Locate the cell with the specified text and output its [x, y] center coordinate. 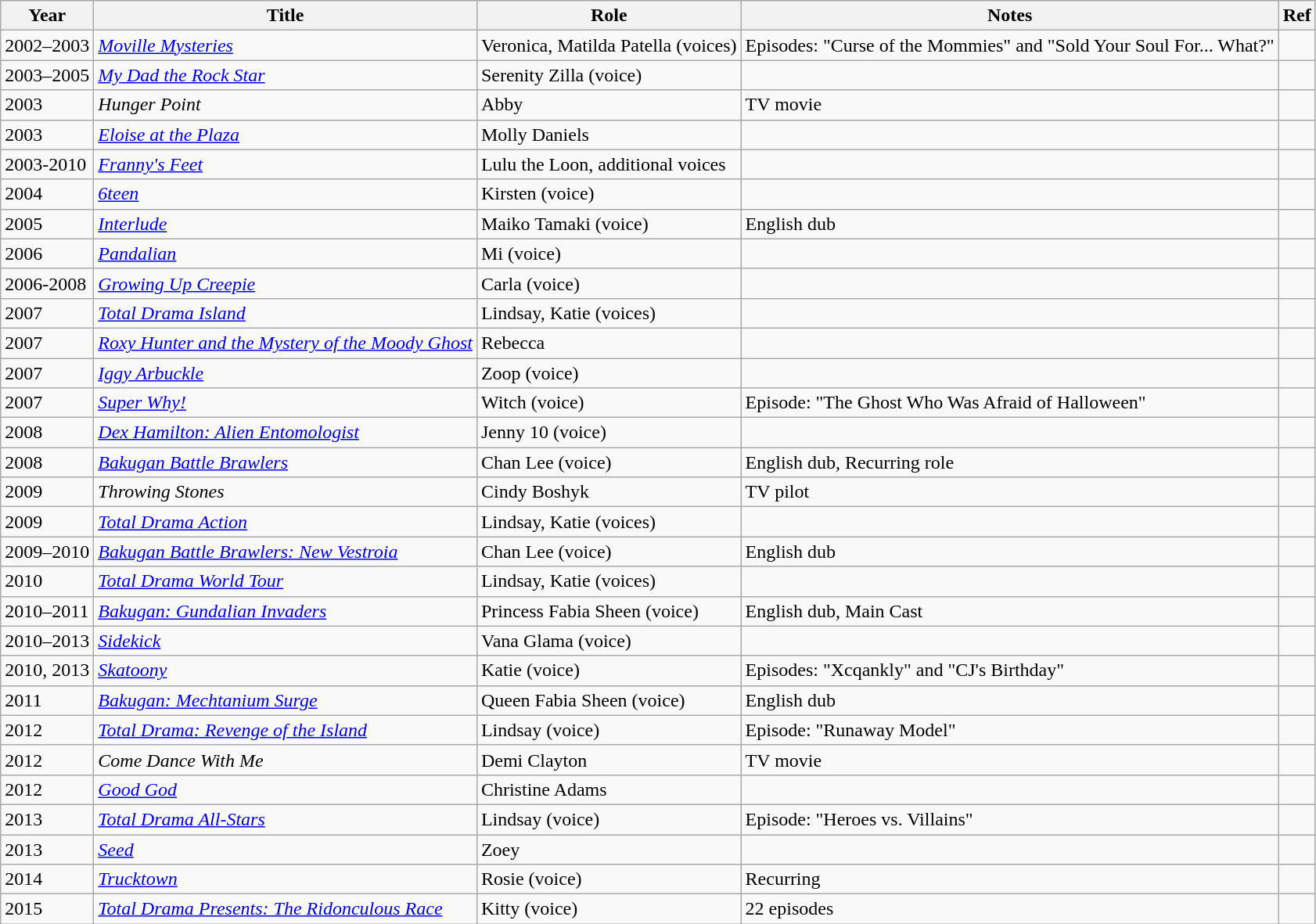
Throwing Stones [286, 492]
Role [609, 16]
Eloise at the Plaza [286, 135]
2006 [47, 253]
My Dad the Rock Star [286, 75]
2002–2003 [47, 45]
2010–2013 [47, 641]
Total Drama World Tour [286, 581]
Total Drama All-Stars [286, 819]
Trucktown [286, 879]
Recurring [1009, 879]
Rosie (voice) [609, 879]
Zoop (voice) [609, 373]
Pandalian [286, 253]
Super Why! [286, 403]
Bakugan Battle Brawlers: New Vestroia [286, 552]
22 episodes [1009, 909]
Vana Glama (voice) [609, 641]
Kirsten (voice) [609, 194]
2006-2008 [47, 283]
Princess Fabia Sheen (voice) [609, 611]
Maiko Tamaki (voice) [609, 224]
Total Drama: Revenge of the Island [286, 730]
Christine Adams [609, 789]
Veronica, Matilda Patella (voices) [609, 45]
2010, 2013 [47, 671]
Sidekick [286, 641]
Abby [609, 105]
Hunger Point [286, 105]
Total Drama Presents: The Ridonculous Race [286, 909]
2015 [47, 909]
2010 [47, 581]
2009–2010 [47, 552]
Year [47, 16]
Come Dance With Me [286, 760]
2010–2011 [47, 611]
Episodes: "Curse of the Mommies" and "Sold Your Soul For... What?" [1009, 45]
English dub, Recurring role [1009, 462]
Lulu the Loon, additional voices [609, 164]
Bakugan: Mechtanium Surge [286, 700]
Cindy Boshyk [609, 492]
Good God [286, 789]
Katie (voice) [609, 671]
Zoey [609, 849]
Total Drama Action [286, 522]
Demi Clayton [609, 760]
Seed [286, 849]
Witch (voice) [609, 403]
Episodes: "Xcqankly" and "CJ's Birthday" [1009, 671]
Carla (voice) [609, 283]
Iggy Arbuckle [286, 373]
2005 [47, 224]
2004 [47, 194]
Title [286, 16]
Molly Daniels [609, 135]
Rebecca [609, 343]
2011 [47, 700]
Roxy Hunter and the Mystery of the Moody Ghost [286, 343]
TV pilot [1009, 492]
Kitty (voice) [609, 909]
Skatoony [286, 671]
Episode: "The Ghost Who Was Afraid of Halloween" [1009, 403]
Jenny 10 (voice) [609, 433]
Mi (voice) [609, 253]
Interlude [286, 224]
Episode: "Heroes vs. Villains" [1009, 819]
Bakugan Battle Brawlers [286, 462]
Franny's Feet [286, 164]
Growing Up Creepie [286, 283]
Queen Fabia Sheen (voice) [609, 700]
2014 [47, 879]
2003–2005 [47, 75]
Episode: "Runaway Model" [1009, 730]
6teen [286, 194]
Notes [1009, 16]
Bakugan: Gundalian Invaders [286, 611]
Ref [1297, 16]
English dub, Main Cast [1009, 611]
Serenity Zilla (voice) [609, 75]
Dex Hamilton: Alien Entomologist [286, 433]
2003-2010 [47, 164]
Total Drama Island [286, 313]
Moville Mysteries [286, 45]
